Return (x, y) of the center of cell containing provided text 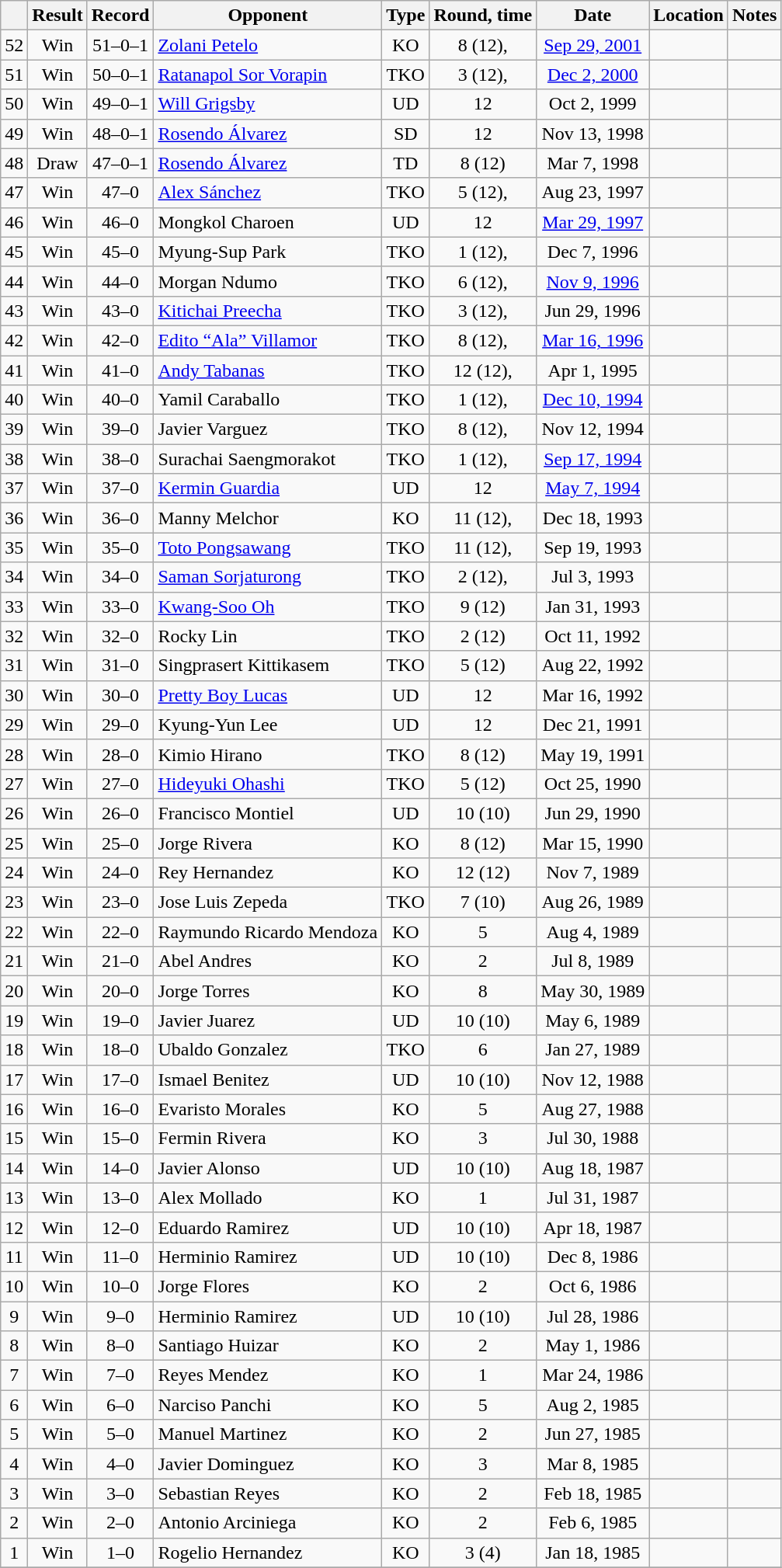
Javier Alonso (268, 1168)
Alex Sánchez (268, 193)
33–0 (120, 607)
13–0 (120, 1198)
Santiago Huizar (268, 1346)
47–0–1 (120, 163)
Date (593, 16)
Mar 16, 1992 (593, 695)
16 (14, 1109)
36–0 (120, 518)
Dec 10, 1994 (593, 400)
50 (14, 104)
9–0 (120, 1316)
Jan 27, 1989 (593, 1050)
May 30, 1989 (593, 991)
26 (14, 813)
Location (689, 16)
May 1, 1986 (593, 1346)
Aug 26, 1989 (593, 902)
51 (14, 75)
Draw (57, 163)
Raymundo Ricardo Mendoza (268, 932)
20 (14, 991)
32 (14, 636)
Jun 27, 1985 (593, 1434)
29 (14, 725)
3 (4) (483, 1552)
28 (14, 754)
Oct 2, 1999 (593, 104)
28–0 (120, 754)
Kitichai Preecha (268, 311)
Edito “Ala” Villamor (268, 340)
Andy Tabanas (268, 370)
17–0 (120, 1080)
Nov 9, 1996 (593, 281)
47–0 (120, 193)
Record (120, 16)
7 (10) (483, 902)
Aug 4, 1989 (593, 932)
Ratanapol Sor Vorapin (268, 75)
49 (14, 134)
19–0 (120, 1020)
22 (14, 932)
30 (14, 695)
45 (14, 252)
May 19, 1991 (593, 754)
Jun 29, 1996 (593, 311)
Mar 8, 1985 (593, 1464)
11 (14, 1257)
Rogelio Hernandez (268, 1552)
Javier Juarez (268, 1020)
Mar 29, 1997 (593, 222)
2–0 (120, 1523)
10 (14, 1286)
51–0–1 (120, 45)
16–0 (120, 1109)
Notes (754, 16)
18 (14, 1050)
Jorge Rivera (268, 843)
Reyes Mendez (268, 1375)
SD (405, 134)
Javier Varguez (268, 429)
41–0 (120, 370)
Mongkol Charoen (268, 222)
Francisco Montiel (268, 813)
23–0 (120, 902)
21–0 (120, 961)
44 (14, 281)
48–0–1 (120, 134)
Singprasert Kittikasem (268, 666)
Fermin Rivera (268, 1139)
Kyung-Yun Lee (268, 725)
42–0 (120, 340)
Javier Dominguez (268, 1464)
Kwang-Soo Oh (268, 607)
31–0 (120, 666)
22–0 (120, 932)
Rey Hernandez (268, 873)
44–0 (120, 281)
1–0 (120, 1552)
Morgan Ndumo (268, 281)
Nov 12, 1994 (593, 429)
50–0–1 (120, 75)
Apr 1, 1995 (593, 370)
34 (14, 577)
25–0 (120, 843)
Narciso Panchi (268, 1405)
Feb 6, 1985 (593, 1523)
46 (14, 222)
Sep 29, 2001 (593, 45)
Round, time (483, 16)
38 (14, 459)
26–0 (120, 813)
Aug 27, 1988 (593, 1109)
Dec 21, 1991 (593, 725)
Myung-Sup Park (268, 252)
Toto Pongsawang (268, 548)
7 (14, 1375)
43 (14, 311)
17 (14, 1080)
27–0 (120, 784)
41 (14, 370)
Mar 24, 1986 (593, 1375)
33 (14, 607)
24–0 (120, 873)
Ubaldo Gonzalez (268, 1050)
10–0 (120, 1286)
35 (14, 548)
48 (14, 163)
Zolani Petelo (268, 45)
14–0 (120, 1168)
39–0 (120, 429)
40–0 (120, 400)
Nov 13, 1998 (593, 134)
12 (12), (483, 370)
Jan 31, 1993 (593, 607)
Jul 28, 1986 (593, 1316)
Sep 17, 1994 (593, 459)
24 (14, 873)
18–0 (120, 1050)
Rocky Lin (268, 636)
14 (14, 1168)
Ismael Benitez (268, 1080)
9 (12) (483, 607)
5–0 (120, 1434)
Apr 18, 1987 (593, 1227)
Nov 12, 1988 (593, 1080)
Jorge Torres (268, 991)
6 (12), (483, 281)
Jul 30, 1988 (593, 1139)
21 (14, 961)
Opponent (268, 16)
Aug 2, 1985 (593, 1405)
40 (14, 400)
Jorge Flores (268, 1286)
27 (14, 784)
Mar 7, 1998 (593, 163)
5 (12), (483, 193)
Mar 16, 1996 (593, 340)
Dec 7, 1996 (593, 252)
35–0 (120, 548)
38–0 (120, 459)
Oct 11, 1992 (593, 636)
31 (14, 666)
46–0 (120, 222)
34–0 (120, 577)
2 (12), (483, 577)
Jul 31, 1987 (593, 1198)
52 (14, 45)
8–0 (120, 1346)
Kimio Hirano (268, 754)
12 (12) (483, 873)
Result (57, 16)
37–0 (120, 488)
Surachai Saengmorakot (268, 459)
32–0 (120, 636)
12–0 (120, 1227)
30–0 (120, 695)
Sep 19, 1993 (593, 548)
Eduardo Ramirez (268, 1227)
43–0 (120, 311)
23 (14, 902)
Sebastian Reyes (268, 1493)
Nov 7, 1989 (593, 873)
Antonio Arciniega (268, 1523)
Jul 8, 1989 (593, 961)
36 (14, 518)
Jun 29, 1990 (593, 813)
4 (14, 1464)
Evaristo Morales (268, 1109)
May 6, 1989 (593, 1020)
Mar 15, 1990 (593, 843)
Yamil Caraballo (268, 400)
15 (14, 1139)
13 (14, 1198)
11–0 (120, 1257)
6–0 (120, 1405)
4–0 (120, 1464)
37 (14, 488)
25 (14, 843)
3–0 (120, 1493)
39 (14, 429)
TD (405, 163)
Abel Andres (268, 961)
Saman Sorjaturong (268, 577)
29–0 (120, 725)
Aug 22, 1992 (593, 666)
9 (14, 1316)
19 (14, 1020)
42 (14, 340)
Dec 8, 1986 (593, 1257)
Aug 18, 1987 (593, 1168)
Manny Melchor (268, 518)
Type (405, 16)
7–0 (120, 1375)
Feb 18, 1985 (593, 1493)
Oct 25, 1990 (593, 784)
Aug 23, 1997 (593, 193)
Will Grigsby (268, 104)
Jul 3, 1993 (593, 577)
Hideyuki Ohashi (268, 784)
Oct 6, 1986 (593, 1286)
Manuel Martinez (268, 1434)
Alex Mollado (268, 1198)
20–0 (120, 991)
47 (14, 193)
Kermin Guardia (268, 488)
2 (12) (483, 636)
May 7, 1994 (593, 488)
Jan 18, 1985 (593, 1552)
Dec 18, 1993 (593, 518)
Jose Luis Zepeda (268, 902)
49–0–1 (120, 104)
Pretty Boy Lucas (268, 695)
15–0 (120, 1139)
45–0 (120, 252)
Dec 2, 2000 (593, 75)
